Return the [x, y] coordinate for the center point of the cell that contains the specified text.  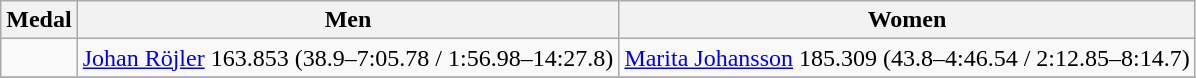
Women [907, 20]
Johan Röjler 163.853 (38.9–7:05.78 / 1:56.98–14:27.8) [348, 58]
Men [348, 20]
Marita Johansson 185.309 (43.8–4:46.54 / 2:12.85–8:14.7) [907, 58]
Medal [39, 20]
